Capture the cell that displays the provided text and extract its [x, y] central coordinate. 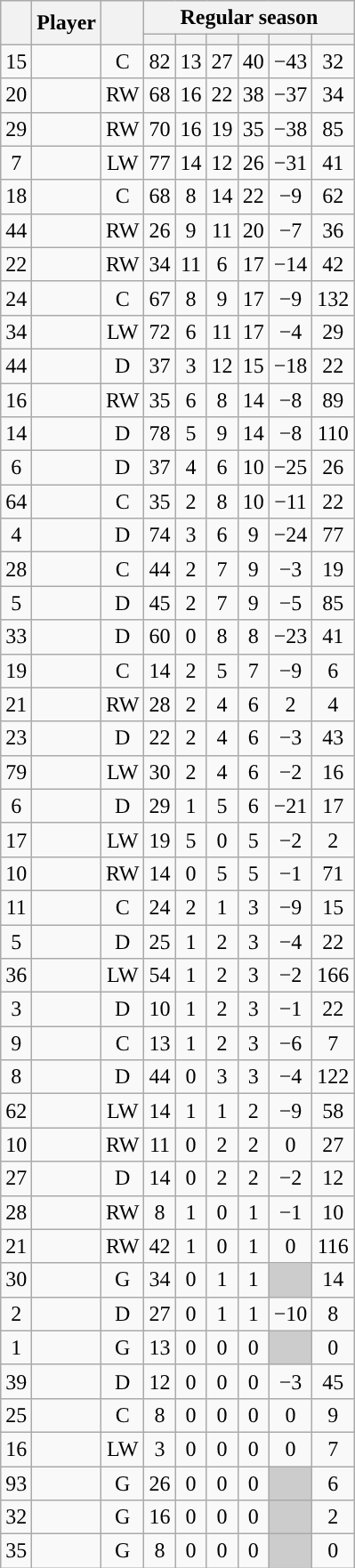
60 [160, 637]
−38 [290, 129]
72 [160, 332]
Player [67, 23]
38 [253, 95]
−18 [290, 366]
−6 [290, 1043]
−14 [290, 264]
−43 [290, 61]
54 [160, 976]
116 [333, 1246]
39 [16, 1381]
110 [333, 434]
67 [160, 298]
−5 [290, 603]
33 [16, 637]
89 [333, 399]
166 [333, 976]
82 [160, 61]
93 [16, 1483]
40 [253, 61]
70 [160, 129]
−23 [290, 637]
−21 [290, 806]
132 [333, 298]
23 [16, 738]
71 [333, 873]
64 [16, 502]
43 [333, 738]
79 [16, 772]
−31 [290, 163]
−24 [290, 535]
−11 [290, 502]
78 [160, 434]
−37 [290, 95]
−25 [290, 468]
−10 [290, 1314]
Regular season [249, 18]
18 [16, 197]
−7 [290, 230]
122 [333, 1077]
58 [333, 1111]
74 [160, 535]
